Provide the [x, y] coordinate of the cell's center where the given text is located.  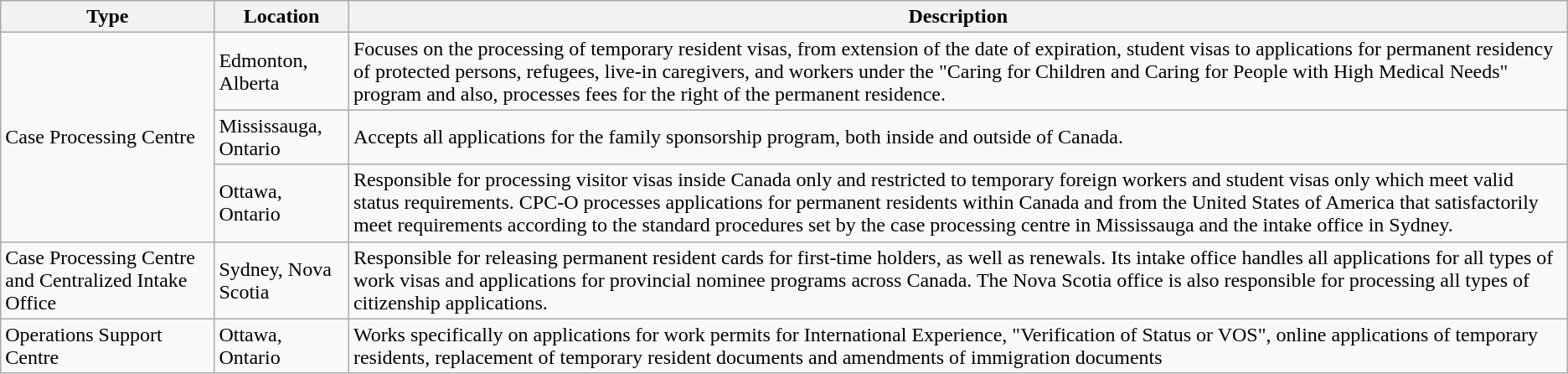
Case Processing Centre [107, 138]
Sydney, Nova Scotia [281, 280]
Operations Support Centre [107, 345]
Type [107, 17]
Description [958, 17]
Edmonton, Alberta [281, 71]
Accepts all applications for the family sponsorship program, both inside and outside of Canada. [958, 138]
Case Processing Centre and Centralized Intake Office [107, 280]
Mississauga, Ontario [281, 138]
Location [281, 17]
